Capture the cell that displays the provided text and extract its [X, Y] central coordinate. 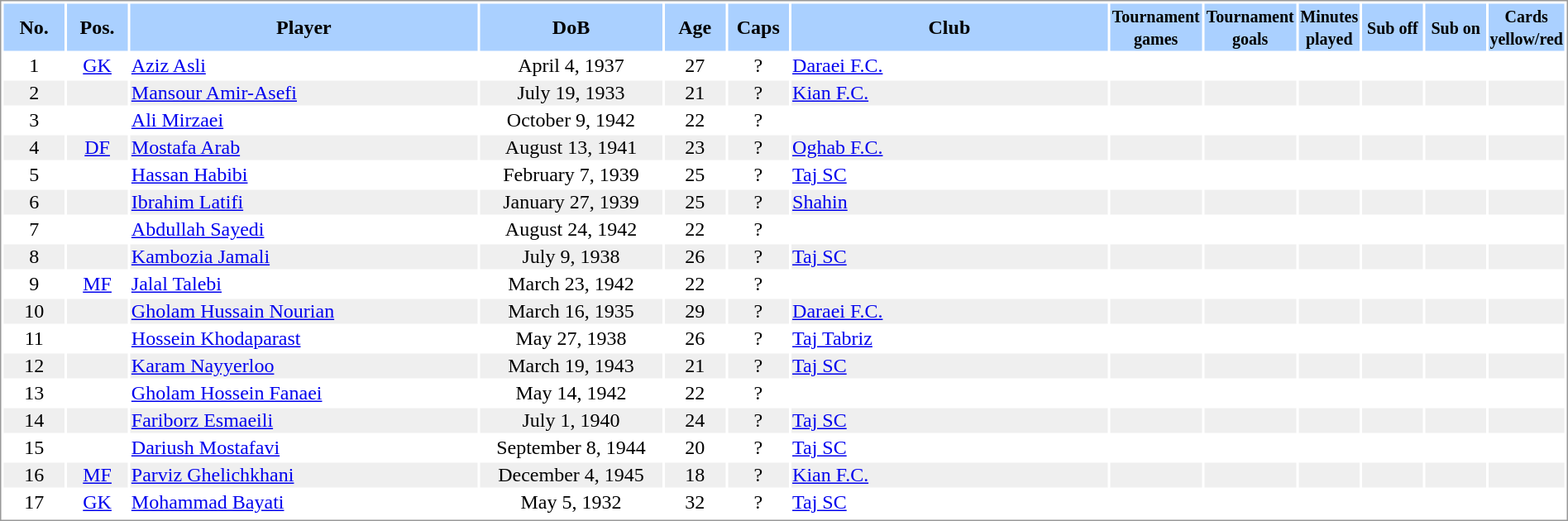
Club [949, 26]
Kambozia Jamali [304, 257]
Tournamentgames [1156, 26]
March 23, 1942 [571, 284]
October 9, 1942 [571, 120]
2 [33, 93]
Jalal Talebi [304, 284]
Sub on [1456, 26]
Gholam Hossein Fanaei [304, 393]
27 [695, 65]
April 4, 1937 [571, 65]
July 9, 1938 [571, 257]
Hossein Khodaparast [304, 338]
Pos. [98, 26]
Dariush Mostafavi [304, 447]
May 27, 1938 [571, 338]
Ibrahim Latifi [304, 203]
Mansour Amir-Asefi [304, 93]
8 [33, 257]
32 [695, 502]
16 [33, 476]
Cardsyellow/red [1527, 26]
Caps [758, 26]
1 [33, 65]
18 [695, 476]
14 [33, 421]
10 [33, 312]
29 [695, 312]
Tournamentgoals [1250, 26]
August 24, 1942 [571, 229]
11 [33, 338]
Shahin [949, 203]
February 7, 1939 [571, 174]
Ali Mirzaei [304, 120]
Minutesplayed [1329, 26]
March 16, 1935 [571, 312]
9 [33, 284]
July 19, 1933 [571, 93]
Gholam Hussain Nourian [304, 312]
DF [98, 148]
No. [33, 26]
15 [33, 447]
12 [33, 366]
Sub off [1393, 26]
7 [33, 229]
DoB [571, 26]
Abdullah Sayedi [304, 229]
March 19, 1943 [571, 366]
Player [304, 26]
May 5, 1932 [571, 502]
13 [33, 393]
Oghab F.C. [949, 148]
3 [33, 120]
6 [33, 203]
July 1, 1940 [571, 421]
Age [695, 26]
Mohammad Bayati [304, 502]
Taj Tabriz [949, 338]
Hassan Habibi [304, 174]
January 27, 1939 [571, 203]
September 8, 1944 [571, 447]
23 [695, 148]
Parviz Ghelichkhani [304, 476]
Fariborz Esmaeili [304, 421]
5 [33, 174]
August 13, 1941 [571, 148]
December 4, 1945 [571, 476]
May 14, 1942 [571, 393]
Aziz Asli [304, 65]
Mostafa Arab [304, 148]
17 [33, 502]
Karam Nayyerloo [304, 366]
20 [695, 447]
24 [695, 421]
4 [33, 148]
